Scan for the cell matching the given text and deliver its (X, Y) coordinate at center. 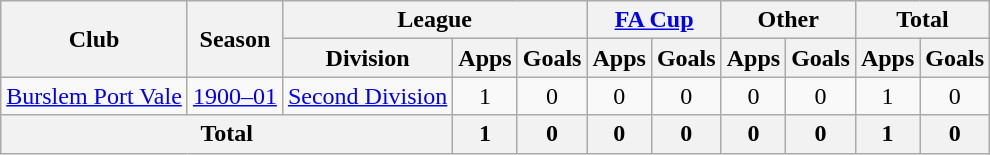
Second Division (367, 96)
Club (94, 39)
Season (234, 39)
Other (788, 20)
Burslem Port Vale (94, 96)
1900–01 (234, 96)
Division (367, 58)
FA Cup (654, 20)
League (434, 20)
